Capture the cell that displays the provided text and extract its (x, y) central coordinate. 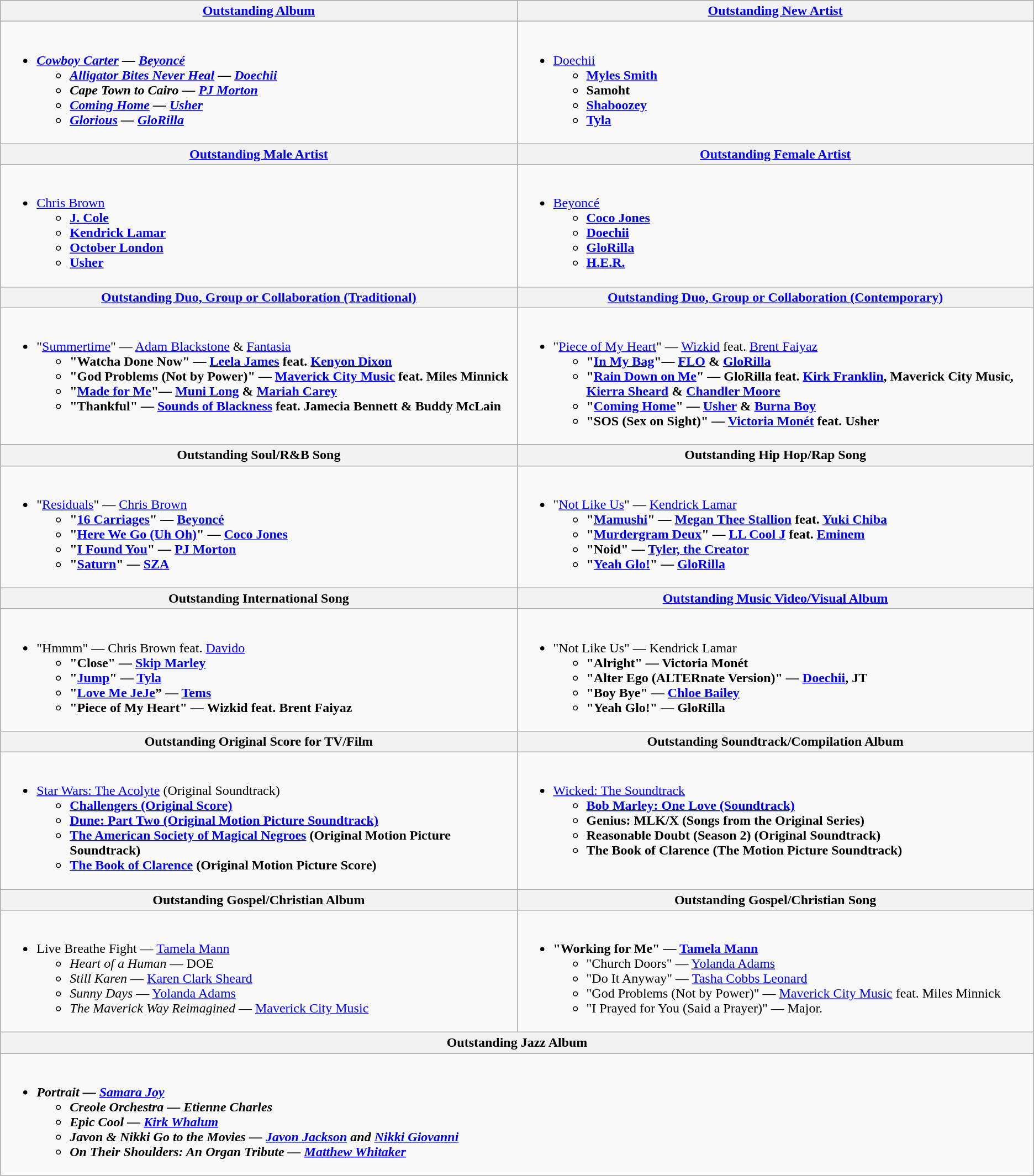
Outstanding Soundtrack/Compilation Album (775, 741)
Outstanding Duo, Group or Collaboration (Contemporary) (775, 297)
"Residuals" — Chris Brown"16 Carriages" — Beyoncé"Here We Go (Uh Oh)" — Coco Jones"I Found You" — PJ Morton"Saturn" — SZA (258, 527)
Chris BrownJ. ColeKendrick LamarOctober LondonUsher (258, 225)
BeyoncéCoco JonesDoechiiGloRillaH.E.R. (775, 225)
Outstanding Original Score for TV/Film (258, 741)
Outstanding Male Artist (258, 154)
Outstanding International Song (258, 598)
Outstanding Hip Hop/Rap Song (775, 455)
Outstanding Duo, Group or Collaboration (Traditional) (258, 297)
DoechiiMyles SmithSamohtShaboozeyTyla (775, 83)
Outstanding Gospel/Christian Album (258, 900)
Cowboy Carter — BeyoncéAlligator Bites Never Heal — DoechiiCape Town to Cairo — PJ MortonComing Home — UsherGlorious — GloRilla (258, 83)
Outstanding Album (258, 11)
Outstanding New Artist (775, 11)
Outstanding Gospel/Christian Song (775, 900)
Outstanding Jazz Album (517, 1043)
Outstanding Female Artist (775, 154)
"Not Like Us" — Kendrick Lamar"Alright" — Victoria Monét"Alter Ego (ALTERnate Version)" — Doechii, JT"Boy Bye" — Chloe Bailey"Yeah Glo!" — GloRilla (775, 669)
Outstanding Soul/R&B Song (258, 455)
Outstanding Music Video/Visual Album (775, 598)
"Hmmm" — Chris Brown feat. Davido"Close" — Skip Marley"Jump" — Tyla"Love Me JeJe” — Tems"Piece of My Heart" — Wizkid feat. Brent Faiyaz (258, 669)
